Return the (X, Y) coordinate for the center point of the cell that contains the specified text.  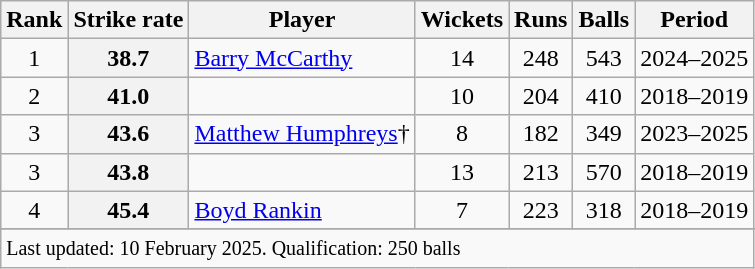
Last updated: 10 February 2025. Qualification: 250 balls (378, 248)
223 (541, 210)
410 (604, 96)
7 (462, 210)
Balls (604, 20)
41.0 (128, 96)
2023–2025 (694, 134)
43.6 (128, 134)
38.7 (128, 58)
Wickets (462, 20)
349 (604, 134)
Barry McCarthy (302, 58)
1 (34, 58)
Period (694, 20)
13 (462, 172)
Boyd Rankin (302, 210)
182 (541, 134)
45.4 (128, 210)
10 (462, 96)
248 (541, 58)
4 (34, 210)
Rank (34, 20)
14 (462, 58)
543 (604, 58)
570 (604, 172)
Player (302, 20)
43.8 (128, 172)
2 (34, 96)
Runs (541, 20)
8 (462, 134)
204 (541, 96)
Strike rate (128, 20)
2024–2025 (694, 58)
213 (541, 172)
318 (604, 210)
Matthew Humphreys† (302, 134)
